Capture the cell that displays the provided text and extract its [x, y] central coordinate. 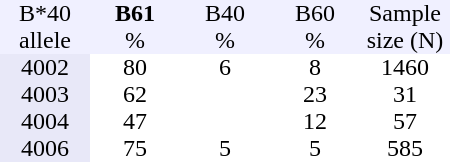
4002 [45, 68]
62 [135, 94]
23 [315, 94]
size (N) [405, 40]
B61 [135, 14]
6 [225, 68]
8 [315, 68]
12 [315, 122]
75 [135, 148]
B60 [315, 14]
allele [45, 40]
4006 [45, 148]
31 [405, 94]
B40 [225, 14]
47 [135, 122]
4003 [45, 94]
4004 [45, 122]
57 [405, 122]
Sample [405, 14]
1460 [405, 68]
80 [135, 68]
B*40 [45, 14]
585 [405, 148]
